For the text-containing cell, return its midpoint in (X, Y) coordinate format. 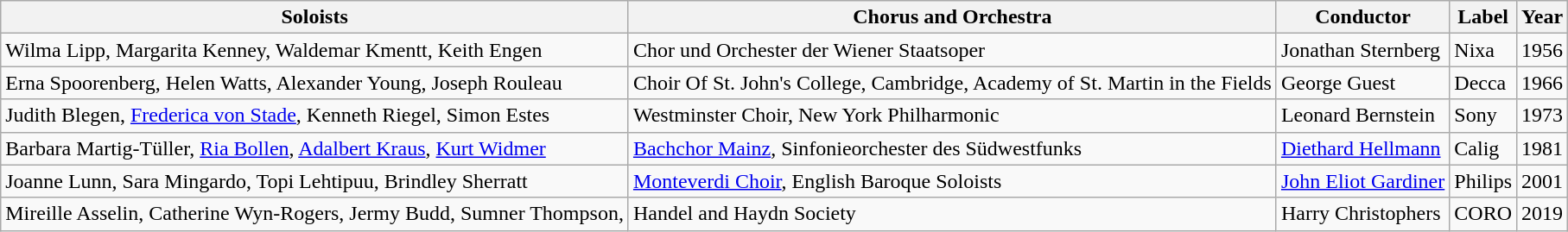
Barbara Martig-Tüller, Ria Bollen, Adalbert Kraus, Kurt Widmer (314, 148)
Conductor (1362, 17)
2019 (1543, 214)
2001 (1543, 181)
Harry Christophers (1362, 214)
Nixa (1483, 50)
Erna Spoorenberg, Helen Watts, Alexander Young, Joseph Rouleau (314, 83)
Leonard Bernstein (1362, 116)
Bachchor Mainz, Sinfonieorchester des Südwestfunks (952, 148)
Westminster Choir, New York Philharmonic (952, 116)
John Eliot Gardiner (1362, 181)
CORO (1483, 214)
Monteverdi Choir, English Baroque Soloists (952, 181)
1973 (1543, 116)
Choir Of St. John's College, Cambridge, Academy of St. Martin in the Fields (952, 83)
Chorus and Orchestra (952, 17)
Soloists (314, 17)
1956 (1543, 50)
Diethard Hellmann (1362, 148)
Sony (1483, 116)
Joanne Lunn, Sara Mingardo, Topi Lehtipuu, Brindley Sherratt (314, 181)
Mireille Asselin, Catherine Wyn-Rogers, Jermy Budd, Sumner Thompson, (314, 214)
Chor und Orchester der Wiener Staatsoper (952, 50)
1966 (1543, 83)
Wilma Lipp, Margarita Kenney, Waldemar Kmentt, Keith Engen (314, 50)
Calig (1483, 148)
1981 (1543, 148)
Year (1543, 17)
Label (1483, 17)
Judith Blegen, Frederica von Stade, Kenneth Riegel, Simon Estes (314, 116)
Philips (1483, 181)
George Guest (1362, 83)
Decca (1483, 83)
Jonathan Sternberg (1362, 50)
Handel and Haydn Society (952, 214)
